Return [x, y] of the center of cell containing provided text 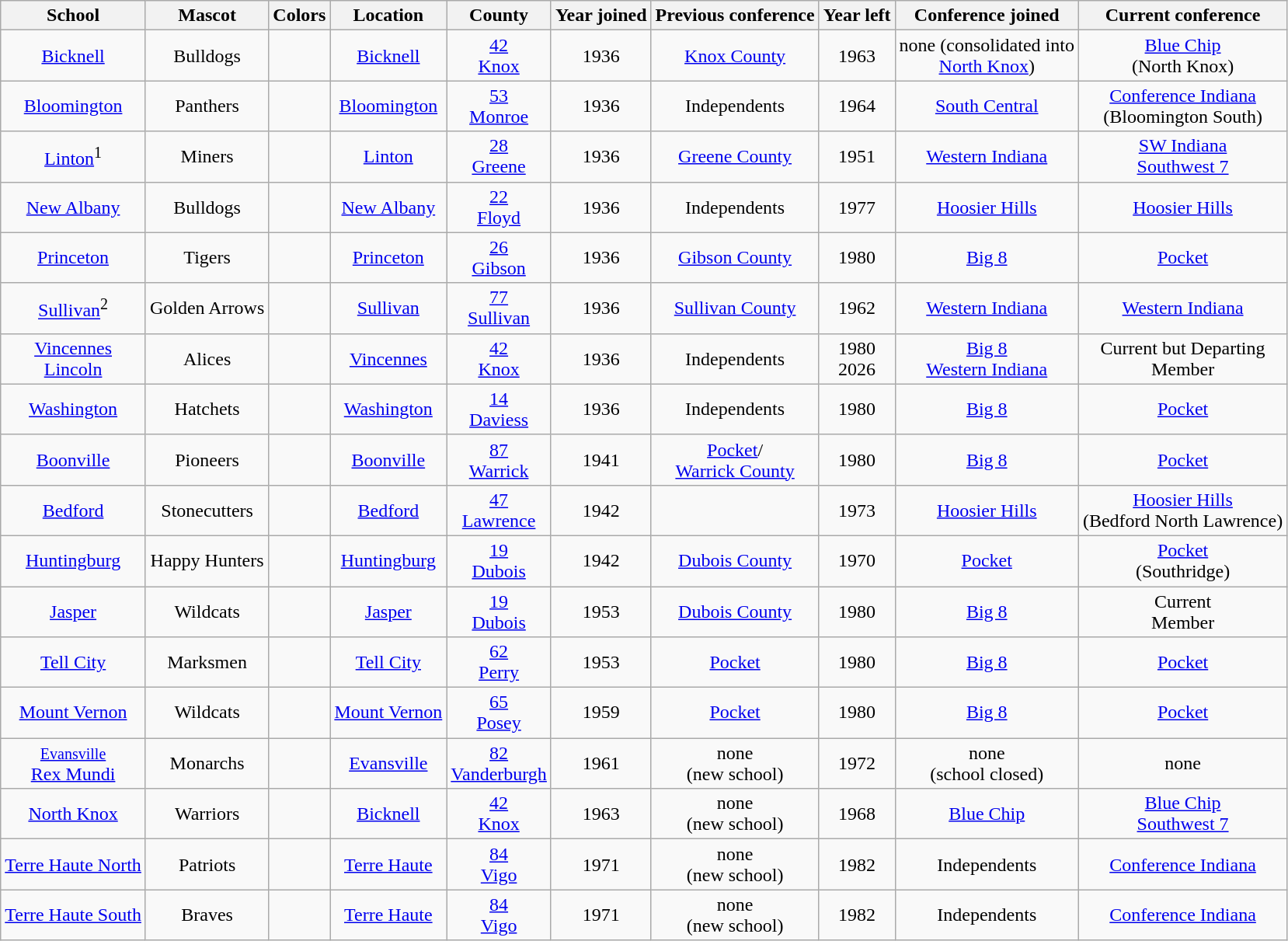
none (school closed) [987, 763]
Alices [207, 359]
1959 [601, 713]
Conference Indiana (Bloomington South) [1182, 106]
Blue ChipSouthwest 7 [1182, 814]
Gibson County [735, 258]
Patriots [207, 864]
SW IndianaSouthwest 7 [1182, 157]
Sullivan [388, 308]
Year joined [601, 16]
Evansville [388, 763]
Evansville Rex Mundi [73, 763]
North Knox [73, 814]
62Perry [499, 662]
Panthers [207, 106]
1973 [857, 510]
1964 [857, 106]
1968 [857, 814]
1970 [857, 561]
South Central [987, 106]
65Posey [499, 713]
Mascot [207, 16]
87Warrick [499, 460]
26Gibson [499, 258]
Current conference [1182, 16]
Linton [388, 157]
1980 2026 [857, 359]
School [73, 16]
County [499, 16]
Braves [207, 915]
VincennesLincoln [73, 359]
Linton1 [73, 157]
Miners [207, 157]
Sullivan County [735, 308]
28Greene [499, 157]
Pioneers [207, 460]
Monarchs [207, 763]
1962 [857, 308]
Location [388, 16]
Conference joined [987, 16]
Pocket/Warrick County [735, 460]
Year left [857, 16]
Current Member [1182, 611]
Vincennes [388, 359]
Stonecutters [207, 510]
Warriors [207, 814]
Knox County [735, 56]
none [1182, 763]
Blue Chip (North Knox) [1182, 56]
Golden Arrows [207, 308]
Happy Hunters [207, 561]
Blue Chip [987, 814]
none (consolidated intoNorth Knox) [987, 56]
Greene County [735, 157]
82Vanderburgh [499, 763]
77Sullivan [499, 308]
47Lawrence [499, 510]
22Floyd [499, 207]
Hatchets [207, 409]
Terre Haute North [73, 864]
1972 [857, 763]
Marksmen [207, 662]
14Daviess [499, 409]
53Monroe [499, 106]
Pocket (Southridge) [1182, 561]
Tigers [207, 258]
Hoosier Hills (Bedford North Lawrence) [1182, 510]
1961 [601, 763]
1941 [601, 460]
1977 [857, 207]
Terre Haute South [73, 915]
Previous conference [735, 16]
Colors [300, 16]
Current but Departing Member [1182, 359]
Big 8 Western Indiana [987, 359]
Sullivan2 [73, 308]
1951 [857, 157]
